Output the (x, y) coordinate of the center of the cell containing the given text.  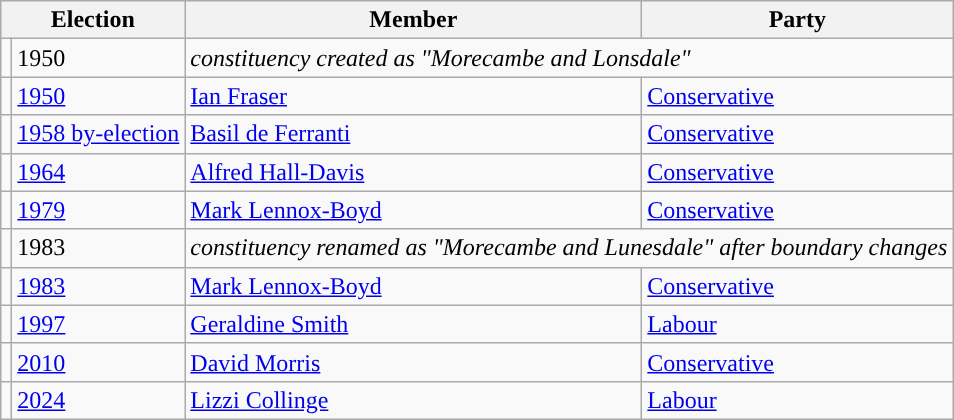
Lizzi Collinge (414, 400)
constituency renamed as "Morecambe and Lunesdale" after boundary changes (569, 248)
1958 by-election (98, 134)
2024 (98, 400)
2010 (98, 362)
1979 (98, 210)
constituency created as "Morecambe and Lonsdale" (569, 58)
1964 (98, 172)
Election (93, 20)
Ian Fraser (414, 96)
Alfred Hall-Davis (414, 172)
Party (798, 20)
Basil de Ferranti (414, 134)
1997 (98, 324)
Member (414, 20)
Geraldine Smith (414, 324)
David Morris (414, 362)
